Scan for the cell matching the given text and deliver its (X, Y) coordinate at center. 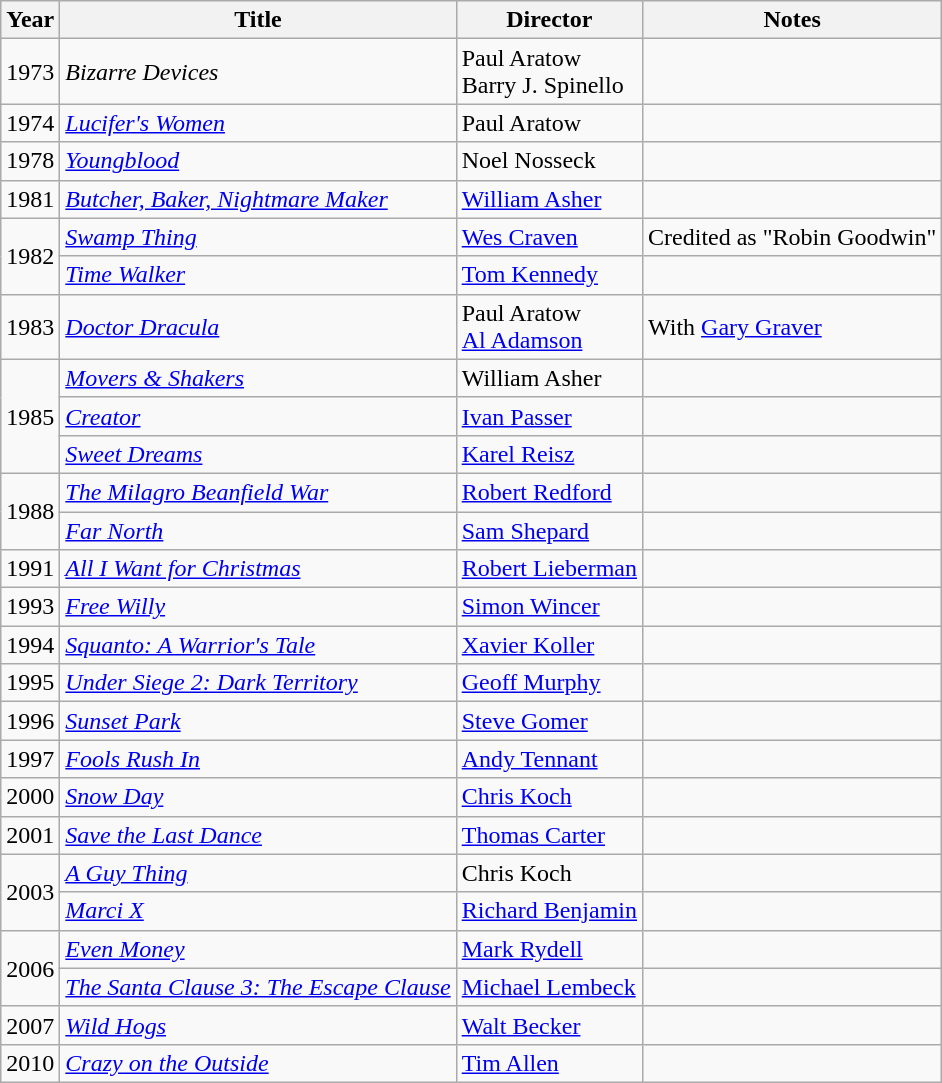
Karel Reisz (549, 454)
1982 (30, 256)
The Milagro Beanfield War (258, 492)
Richard Benjamin (549, 911)
1991 (30, 569)
All I Want for Christmas (258, 569)
1985 (30, 416)
1997 (30, 759)
Tom Kennedy (549, 275)
Xavier Koller (549, 645)
Title (258, 20)
Time Walker (258, 275)
2000 (30, 797)
Lucifer's Women (258, 123)
Robert Redford (549, 492)
Creator (258, 416)
Andy Tennant (549, 759)
Simon Wincer (549, 607)
Doctor Dracula (258, 326)
1973 (30, 72)
2007 (30, 1025)
Wild Hogs (258, 1025)
Marci X (258, 911)
1996 (30, 721)
2010 (30, 1063)
1993 (30, 607)
Ivan Passer (549, 416)
Tim Allen (549, 1063)
Crazy on the Outside (258, 1063)
Wes Craven (549, 237)
Sunset Park (258, 721)
Geoff Murphy (549, 683)
Noel Nosseck (549, 161)
The Santa Clause 3: The Escape Clause (258, 987)
Credited as "Robin Goodwin" (792, 237)
1988 (30, 511)
Year (30, 20)
1983 (30, 326)
Bizarre Devices (258, 72)
Sweet Dreams (258, 454)
Free Willy (258, 607)
1994 (30, 645)
With Gary Graver (792, 326)
Thomas Carter (549, 835)
Mark Rydell (549, 949)
Far North (258, 531)
A Guy Thing (258, 873)
Paul AratowBarry J. Spinello (549, 72)
Under Siege 2: Dark Territory (258, 683)
Michael Lembeck (549, 987)
Steve Gomer (549, 721)
Snow Day (258, 797)
1974 (30, 123)
Director (549, 20)
2001 (30, 835)
Squanto: A Warrior's Tale (258, 645)
2003 (30, 892)
2006 (30, 968)
Paul AratowAl Adamson (549, 326)
1981 (30, 199)
1978 (30, 161)
Save the Last Dance (258, 835)
Butcher, Baker, Nightmare Maker (258, 199)
Even Money (258, 949)
Walt Becker (549, 1025)
Fools Rush In (258, 759)
Movers & Shakers (258, 378)
Swamp Thing (258, 237)
Sam Shepard (549, 531)
Notes (792, 20)
Paul Aratow (549, 123)
Robert Lieberman (549, 569)
Youngblood (258, 161)
1995 (30, 683)
